Capture the cell that displays the provided text and extract its [X, Y] central coordinate. 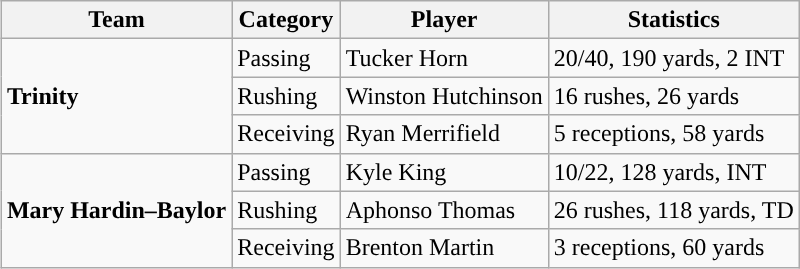
26 rushes, 118 yards, TD [674, 210]
Brenton Martin [444, 248]
10/22, 128 yards, INT [674, 172]
Team [116, 20]
3 receptions, 60 yards [674, 248]
Mary Hardin–Baylor [116, 210]
20/40, 190 yards, 2 INT [674, 58]
Winston Hutchinson [444, 96]
5 receptions, 58 yards [674, 134]
Aphonso Thomas [444, 210]
Category [286, 20]
Statistics [674, 20]
Tucker Horn [444, 58]
Trinity [116, 96]
16 rushes, 26 yards [674, 96]
Player [444, 20]
Ryan Merrifield [444, 134]
Kyle King [444, 172]
